From the cell containing the given text, extract its center point as [X, Y] coordinate. 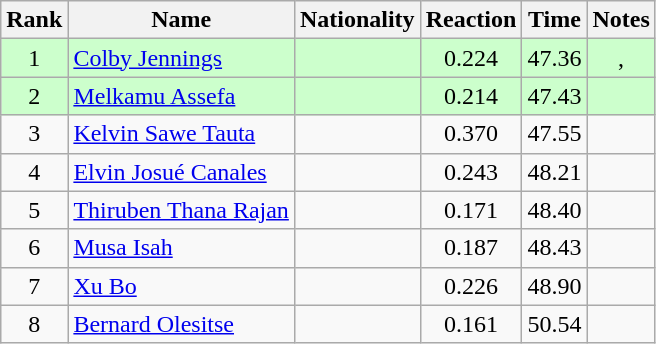
Bernard Olesitse [182, 324]
6 [34, 248]
8 [34, 324]
Time [554, 20]
Musa Isah [182, 248]
0.224 [471, 58]
50.54 [554, 324]
0.187 [471, 248]
0.171 [471, 210]
7 [34, 286]
Notes [621, 20]
48.43 [554, 248]
0.214 [471, 96]
47.55 [554, 134]
Elvin Josué Canales [182, 172]
0.226 [471, 286]
48.90 [554, 286]
48.40 [554, 210]
0.370 [471, 134]
Reaction [471, 20]
1 [34, 58]
Melkamu Assefa [182, 96]
48.21 [554, 172]
Rank [34, 20]
Colby Jennings [182, 58]
0.161 [471, 324]
Thiruben Thana Rajan [182, 210]
Name [182, 20]
Kelvin Sawe Tauta [182, 134]
3 [34, 134]
, [621, 58]
Nationality [357, 20]
2 [34, 96]
4 [34, 172]
47.36 [554, 58]
0.243 [471, 172]
Xu Bo [182, 286]
47.43 [554, 96]
5 [34, 210]
